Scan for the cell matching the given text and deliver its (X, Y) coordinate at center. 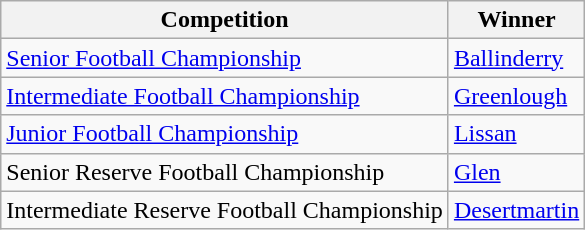
Lissan (516, 134)
Senior Football Championship (225, 58)
Glen (516, 172)
Senior Reserve Football Championship (225, 172)
Ballinderry (516, 58)
Intermediate Reserve Football Championship (225, 210)
Winner (516, 20)
Junior Football Championship (225, 134)
Greenlough (516, 96)
Competition (225, 20)
Desertmartin (516, 210)
Intermediate Football Championship (225, 96)
